Find where the given text appears and provide that cell's center as [X, Y] coordinate. 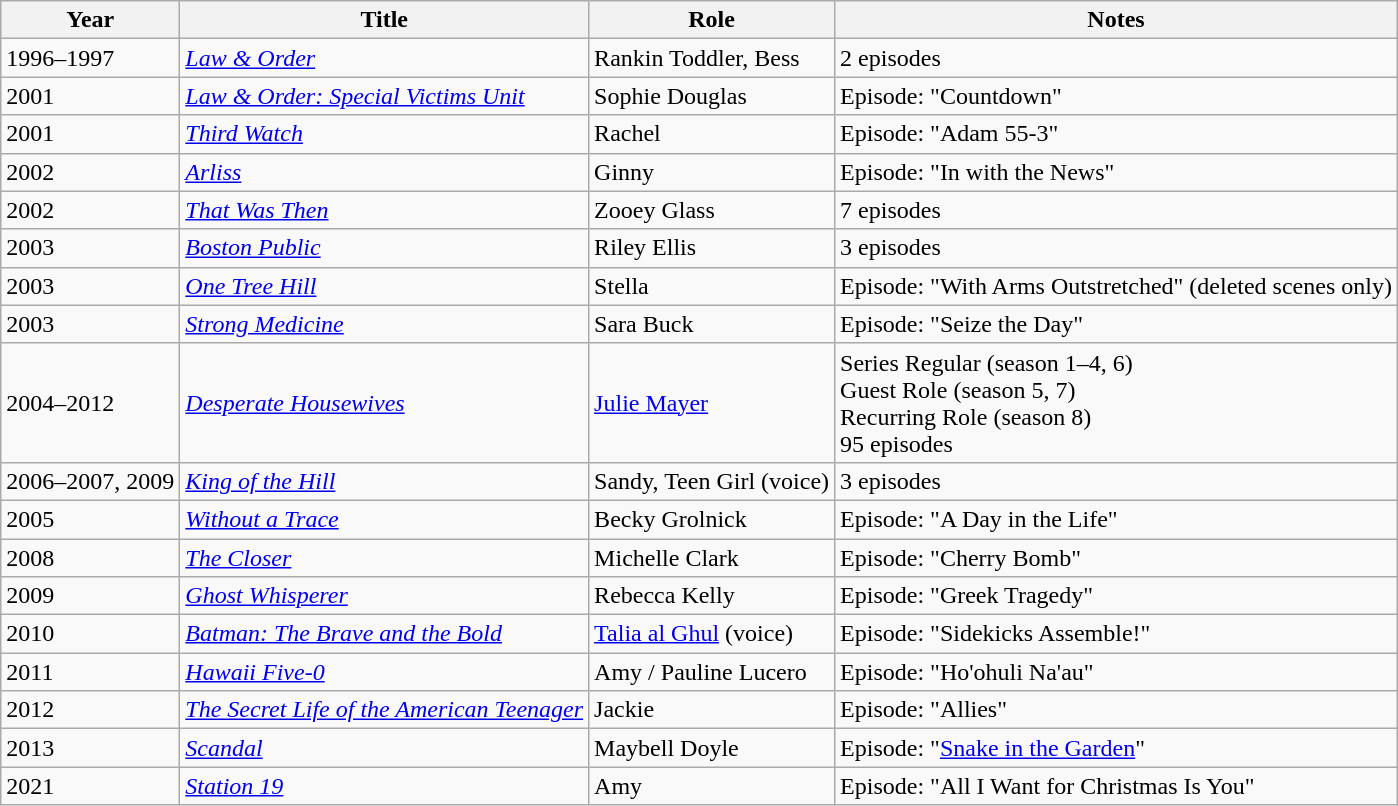
The Closer [384, 557]
Batman: The Brave and the Bold [384, 634]
Without a Trace [384, 519]
Talia al Ghul (voice) [712, 634]
2008 [90, 557]
Sophie Douglas [712, 96]
Sandy, Teen Girl (voice) [712, 481]
2004–2012 [90, 402]
Zooey Glass [712, 210]
Episode: "Seize the Day" [1116, 324]
7 episodes [1116, 210]
2009 [90, 596]
Riley Ellis [712, 248]
Strong Medicine [384, 324]
Third Watch [384, 134]
Episode: "All I Want for Christmas Is You" [1116, 786]
Episode: "A Day in the Life" [1116, 519]
Episode: "Countdown" [1116, 96]
2010 [90, 634]
Episode: "In with the News" [1116, 172]
Stella [712, 286]
Ghost Whisperer [384, 596]
Episode: "Greek Tragedy" [1116, 596]
2 episodes [1116, 58]
Law & Order [384, 58]
Jackie [712, 710]
One Tree Hill [384, 286]
Julie Mayer [712, 402]
Becky Grolnick [712, 519]
Desperate Housewives [384, 402]
Rachel [712, 134]
1996–1997 [90, 58]
2011 [90, 672]
Year [90, 20]
Episode: "With Arms Outstretched" (deleted scenes only) [1116, 286]
Episode: "Adam 55-3" [1116, 134]
That Was Then [384, 210]
2005 [90, 519]
Notes [1116, 20]
Maybell Doyle [712, 748]
Arliss [384, 172]
Episode: "Ho'ohuli Na'au" [1116, 672]
Boston Public [384, 248]
Episode: "Cherry Bomb" [1116, 557]
Episode: "Allies" [1116, 710]
2013 [90, 748]
The Secret Life of the American Teenager [384, 710]
Ginny [712, 172]
2012 [90, 710]
Amy [712, 786]
Rankin Toddler, Bess [712, 58]
Law & Order: Special Victims Unit [384, 96]
Sara Buck [712, 324]
King of the Hill [384, 481]
Amy / Pauline Lucero [712, 672]
Episode: "Snake in the Garden" [1116, 748]
Station 19 [384, 786]
Michelle Clark [712, 557]
Role [712, 20]
Title [384, 20]
2021 [90, 786]
Rebecca Kelly [712, 596]
Hawaii Five-0 [384, 672]
2006–2007, 2009 [90, 481]
Episode: "Sidekicks Assemble!" [1116, 634]
Series Regular (season 1–4, 6)Guest Role (season 5, 7)Recurring Role (season 8) 95 episodes [1116, 402]
Scandal [384, 748]
